Identify which cell holds the provided text, then report its [X, Y] central coordinate. 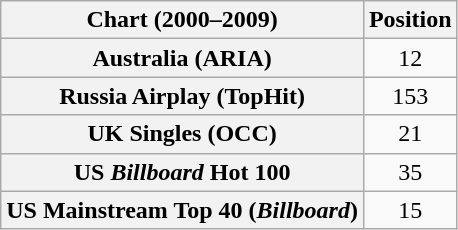
35 [410, 172]
Australia (ARIA) [182, 58]
15 [410, 210]
21 [410, 134]
Position [410, 20]
UK Singles (OCC) [182, 134]
12 [410, 58]
US Billboard Hot 100 [182, 172]
US Mainstream Top 40 (Billboard) [182, 210]
153 [410, 96]
Russia Airplay (TopHit) [182, 96]
Chart (2000–2009) [182, 20]
